Identify which cell holds the provided text, then report its [X, Y] central coordinate. 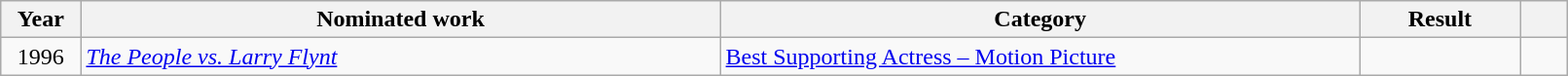
The People vs. Larry Flynt [401, 57]
1996 [41, 57]
Nominated work [401, 19]
Year [41, 19]
Category [1039, 19]
Best Supporting Actress – Motion Picture [1039, 57]
Result [1440, 19]
